For the text-containing cell, return its midpoint in (X, Y) coordinate format. 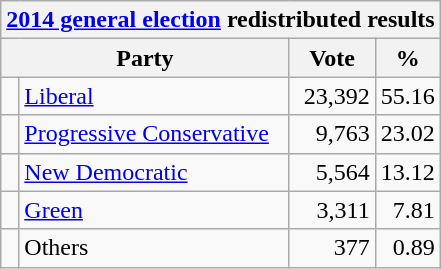
3,311 (332, 210)
Party (145, 58)
Green (154, 210)
9,763 (332, 134)
23,392 (332, 96)
5,564 (332, 172)
Others (154, 248)
% (408, 58)
0.89 (408, 248)
55.16 (408, 96)
377 (332, 248)
Vote (332, 58)
Liberal (154, 96)
New Democratic (154, 172)
23.02 (408, 134)
13.12 (408, 172)
7.81 (408, 210)
2014 general election redistributed results (220, 20)
Progressive Conservative (154, 134)
